Identify which cell holds the provided text, then report its (x, y) central coordinate. 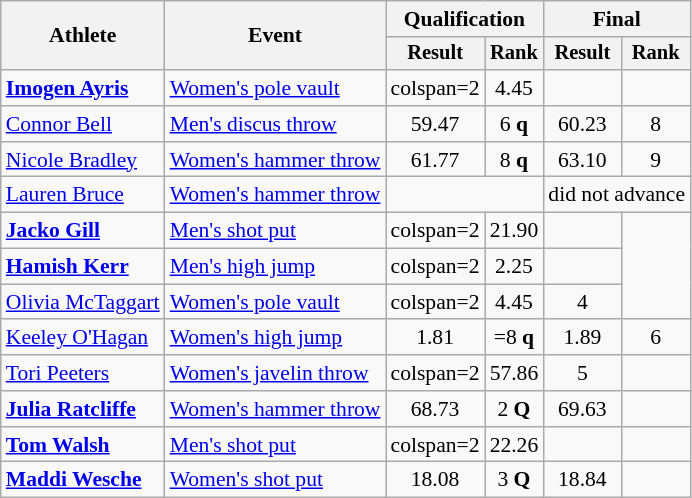
Tori Peeters (83, 373)
1.89 (582, 338)
59.47 (436, 124)
Julia Ratcliffe (83, 409)
68.73 (436, 409)
Tom Walsh (83, 445)
2 Q (514, 409)
18.84 (582, 480)
Final (616, 19)
60.23 (582, 124)
Women's shot put (276, 480)
did not advance (616, 195)
Athlete (83, 36)
Women's high jump (276, 338)
Men's high jump (276, 267)
8 (656, 124)
9 (656, 160)
Connor Bell (83, 124)
Event (276, 36)
5 (582, 373)
21.90 (514, 231)
57.86 (514, 373)
6 (656, 338)
Women's javelin throw (276, 373)
Men's discus throw (276, 124)
=8 q (514, 338)
Keeley O'Hagan (83, 338)
4 (582, 302)
Imogen Ayris (83, 88)
Jacko Gill (83, 231)
6 q (514, 124)
3 Q (514, 480)
61.77 (436, 160)
8 q (514, 160)
22.26 (514, 445)
Maddi Wesche (83, 480)
69.63 (582, 409)
Hamish Kerr (83, 267)
63.10 (582, 160)
Nicole Bradley (83, 160)
Qualification (465, 19)
2.25 (514, 267)
Lauren Bruce (83, 195)
1.81 (436, 338)
Olivia McTaggart (83, 302)
18.08 (436, 480)
